Search for the cell housing the specified text and yield its [X, Y] center coordinate. 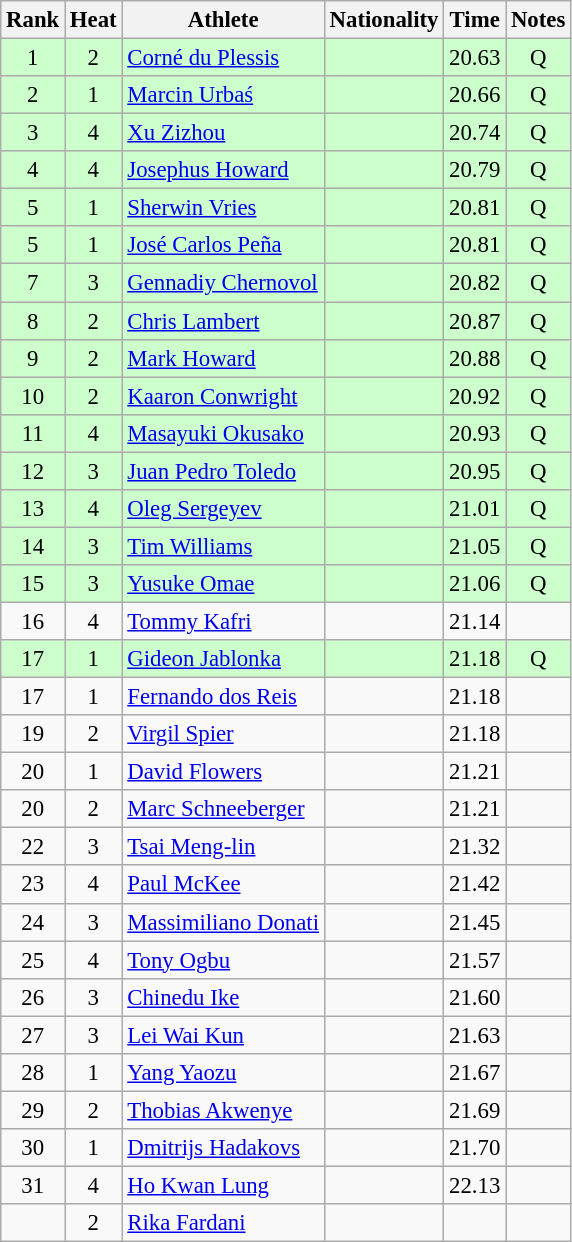
20.92 [475, 396]
22.13 [475, 1185]
Virgil Spier [223, 734]
20.88 [475, 358]
Kaaron Conwright [223, 396]
Athlete [223, 20]
26 [33, 997]
Yang Yaozu [223, 1073]
Tim Williams [223, 546]
28 [33, 1073]
7 [33, 283]
21.67 [475, 1073]
Rank [33, 20]
25 [33, 960]
David Flowers [223, 772]
20.74 [475, 133]
14 [33, 546]
30 [33, 1148]
21.69 [475, 1110]
21.60 [475, 997]
21.57 [475, 960]
21.05 [475, 546]
Masayuki Okusako [223, 433]
Massimiliano Donati [223, 922]
16 [33, 621]
Sherwin Vries [223, 208]
20.79 [475, 170]
Tsai Meng-lin [223, 847]
Paul McKee [223, 885]
Tony Ogbu [223, 960]
Thobias Akwenye [223, 1110]
21.32 [475, 847]
21.42 [475, 885]
Chris Lambert [223, 321]
21.01 [475, 509]
20.93 [475, 433]
Time [475, 20]
29 [33, 1110]
Juan Pedro Toledo [223, 471]
24 [33, 922]
Nationality [384, 20]
Notes [538, 20]
31 [33, 1185]
Dmitrijs Hadakovs [223, 1148]
20.82 [475, 283]
Chinedu Ike [223, 997]
9 [33, 358]
Ho Kwan Lung [223, 1185]
21.06 [475, 584]
20.63 [475, 58]
20.66 [475, 95]
22 [33, 847]
Rika Fardani [223, 1223]
Yusuke Omae [223, 584]
19 [33, 734]
27 [33, 1035]
20.95 [475, 471]
Marc Schneeberger [223, 809]
Josephus Howard [223, 170]
Fernando dos Reis [223, 697]
23 [33, 885]
José Carlos Peña [223, 245]
Gennadiy Chernovol [223, 283]
12 [33, 471]
Oleg Sergeyev [223, 509]
8 [33, 321]
11 [33, 433]
21.70 [475, 1148]
15 [33, 584]
Mark Howard [223, 358]
Corné du Plessis [223, 58]
21.45 [475, 922]
10 [33, 396]
Gideon Jablonka [223, 659]
Xu Zizhou [223, 133]
21.14 [475, 621]
Tommy Kafri [223, 621]
Lei Wai Kun [223, 1035]
13 [33, 509]
21.63 [475, 1035]
Marcin Urbaś [223, 95]
Heat [94, 20]
20.87 [475, 321]
